Scan for the cell matching the given text and deliver its (X, Y) coordinate at center. 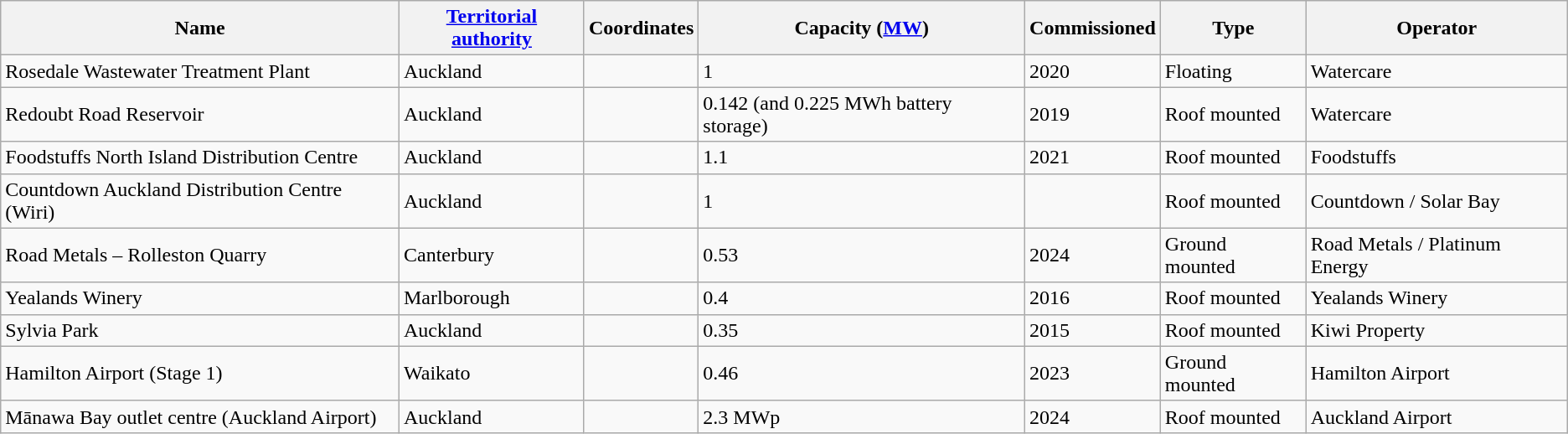
Redoubt Road Reservoir (200, 114)
0.142 (and 0.225 MWh battery storage) (862, 114)
0.53 (862, 255)
Countdown Auckland Distribution Centre (Wiri) (200, 201)
Rosedale Wastewater Treatment Plant (200, 71)
Foodstuffs North Island Distribution Centre (200, 158)
Type (1233, 28)
0.4 (862, 298)
Floating (1233, 71)
0.46 (862, 374)
Name (200, 28)
Hamilton Airport (1436, 374)
2020 (1093, 71)
Waikato (491, 374)
Road Metals / Platinum Energy (1436, 255)
2023 (1093, 374)
2.3 MWp (862, 416)
Countdown / Solar Bay (1436, 201)
Foodstuffs (1436, 158)
Auckland Airport (1436, 416)
Marlborough (491, 298)
Operator (1436, 28)
Capacity (MW) (862, 28)
Mānawa Bay outlet centre (Auckland Airport) (200, 416)
Commissioned (1093, 28)
Kiwi Property (1436, 330)
Canterbury (491, 255)
Hamilton Airport (Stage 1) (200, 374)
2021 (1093, 158)
2015 (1093, 330)
1.1 (862, 158)
Territorial authority (491, 28)
Sylvia Park (200, 330)
0.35 (862, 330)
Road Metals – Rolleston Quarry (200, 255)
Coordinates (641, 28)
2016 (1093, 298)
2019 (1093, 114)
